Detect which cell encompasses the target text, then output its (x, y) center coordinate. 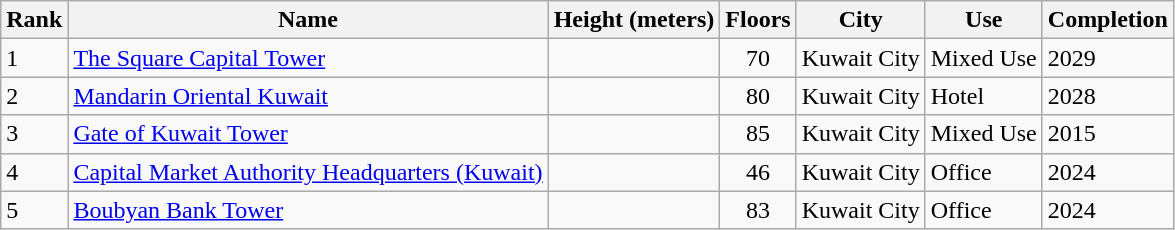
2029 (1108, 58)
Hotel (984, 96)
5 (34, 210)
Gate of Kuwait Tower (308, 134)
Mandarin Oriental Kuwait (308, 96)
Capital Market Authority Headquarters (Kuwait) (308, 172)
The Square Capital Tower (308, 58)
Use (984, 20)
85 (758, 134)
2 (34, 96)
4 (34, 172)
Rank (34, 20)
46 (758, 172)
City (860, 20)
Completion (1108, 20)
83 (758, 210)
1 (34, 58)
80 (758, 96)
3 (34, 134)
2028 (1108, 96)
2015 (1108, 134)
70 (758, 58)
Height (meters) (634, 20)
Boubyan Bank Tower (308, 210)
Floors (758, 20)
Name (308, 20)
